Capture the cell that displays the provided text and extract its (X, Y) central coordinate. 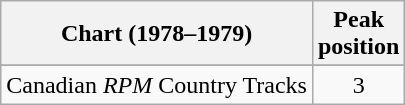
Chart (1978–1979) (157, 34)
Canadian RPM Country Tracks (157, 85)
Peakposition (358, 34)
3 (358, 85)
